Extract the [x, y] coordinate from the center of the cell holding the provided text.  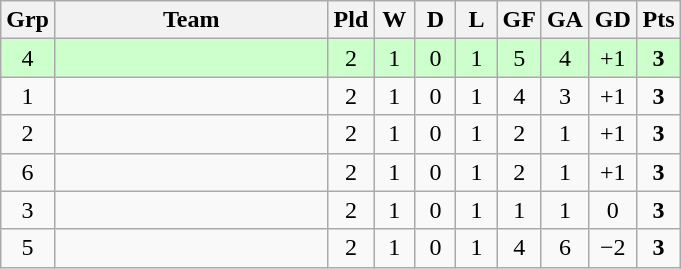
Team [191, 20]
Grp [28, 20]
D [436, 20]
−2 [612, 248]
GF [519, 20]
L [476, 20]
Pld [351, 20]
GD [612, 20]
W [394, 20]
GA [564, 20]
Pts [658, 20]
